Scan for the cell matching the given text and deliver its [x, y] coordinate at center. 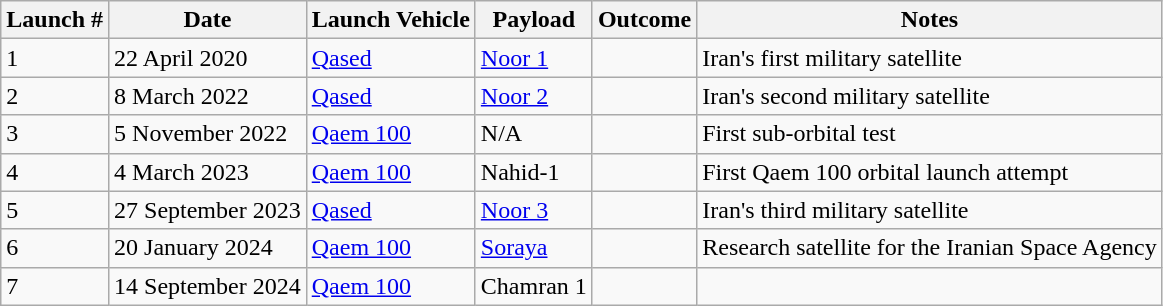
5 [55, 210]
1 [55, 58]
4 March 2023 [208, 172]
4 [55, 172]
Chamran 1 [534, 286]
Nahid-1 [534, 172]
Research satellite for the Iranian Space Agency [930, 248]
2 [55, 96]
Iran's third military satellite [930, 210]
First sub-orbital test [930, 134]
Notes [930, 20]
Launch Vehicle [390, 20]
20 January 2024 [208, 248]
22 April 2020 [208, 58]
Noor 2 [534, 96]
Payload [534, 20]
6 [55, 248]
Noor 3 [534, 210]
14 September 2024 [208, 286]
N/A [534, 134]
Noor 1 [534, 58]
7 [55, 286]
First Qaem 100 orbital launch attempt [930, 172]
Outcome [644, 20]
Iran's first military satellite [930, 58]
Date [208, 20]
Iran's second military satellite [930, 96]
3 [55, 134]
Launch # [55, 20]
5 November 2022 [208, 134]
27 September 2023 [208, 210]
Soraya [534, 248]
8 March 2022 [208, 96]
